For the text-containing cell, return its midpoint in [x, y] coordinate format. 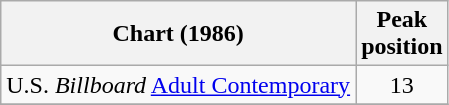
Peakposition [402, 34]
Chart (1986) [178, 34]
U.S. Billboard Adult Contemporary [178, 85]
13 [402, 85]
